Identify which cell holds the provided text, then report its [X, Y] central coordinate. 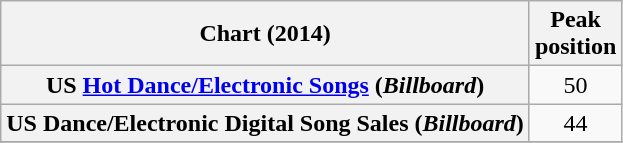
50 [575, 85]
44 [575, 123]
Chart (2014) [266, 34]
Peakposition [575, 34]
US Hot Dance/Electronic Songs (Billboard) [266, 85]
US Dance/Electronic Digital Song Sales (Billboard) [266, 123]
